Provide the [X, Y] coordinate of the cell's center where the given text is located.  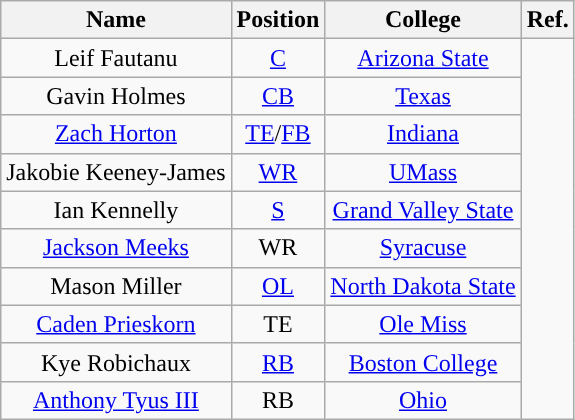
North Dakota State [423, 286]
OL [278, 286]
CB [278, 96]
Leif Fautanu [116, 58]
TE [278, 324]
Caden Prieskorn [116, 324]
Kye Robichaux [116, 362]
Jakobie Keeney-James [116, 172]
Position [278, 20]
Mason Miller [116, 286]
C [278, 58]
Jackson Meeks [116, 248]
Ian Kennelly [116, 210]
Ohio [423, 400]
S [278, 210]
Ref. [548, 20]
Anthony Tyus III [116, 400]
Gavin Holmes [116, 96]
Name [116, 20]
Indiana [423, 134]
TE/FB [278, 134]
College [423, 20]
Ole Miss [423, 324]
Texas [423, 96]
Syracuse [423, 248]
UMass [423, 172]
Arizona State [423, 58]
Grand Valley State [423, 210]
Boston College [423, 362]
Zach Horton [116, 134]
